Find where the given text appears and provide that cell's center as (X, Y) coordinate. 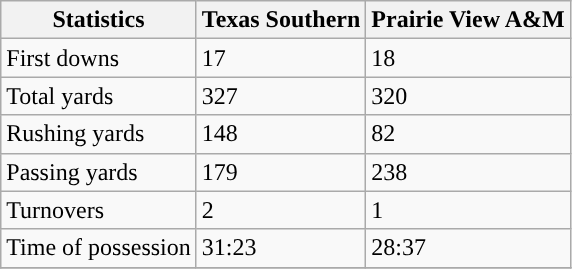
First downs (99, 58)
31:23 (281, 248)
238 (468, 172)
Statistics (99, 20)
2 (281, 210)
Prairie View A&M (468, 20)
Passing yards (99, 172)
17 (281, 58)
Texas Southern (281, 20)
1 (468, 210)
28:37 (468, 248)
Total yards (99, 96)
179 (281, 172)
327 (281, 96)
Time of possession (99, 248)
18 (468, 58)
82 (468, 134)
148 (281, 134)
320 (468, 96)
Rushing yards (99, 134)
Turnovers (99, 210)
